Extract the [X, Y] coordinate from the center of the cell holding the provided text.  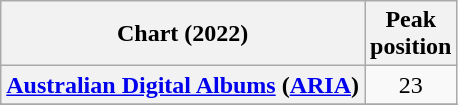
Peakposition [411, 34]
Australian Digital Albums (ARIA) [183, 85]
Chart (2022) [183, 34]
23 [411, 85]
